Return [x, y] of the center of cell containing provided text 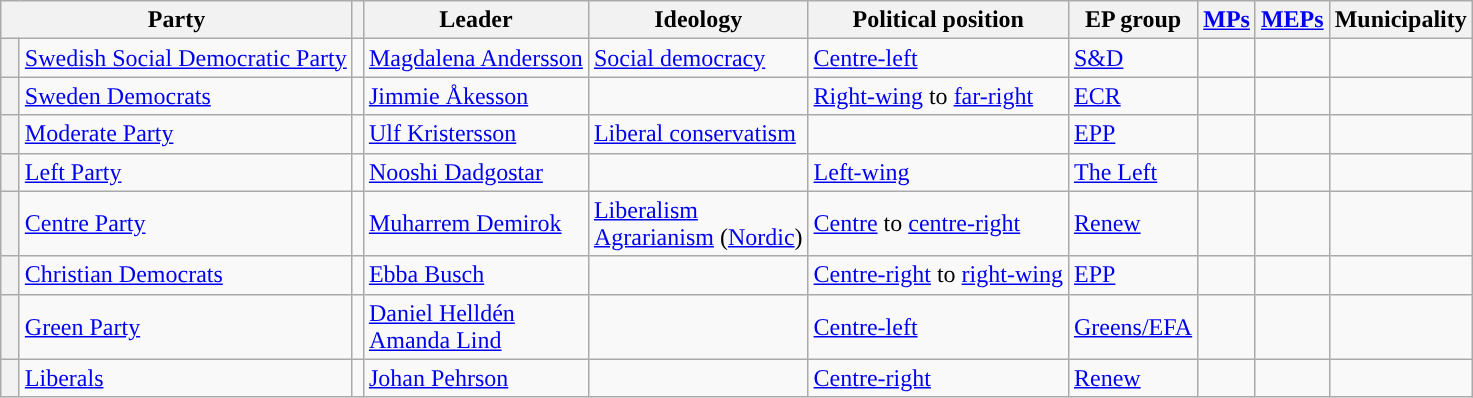
Social democracy [698, 58]
ECR [1132, 96]
Leader [476, 20]
S&D [1132, 58]
Liberals [186, 378]
Muharrem Demirok [476, 224]
Magdalena Andersson [476, 58]
Johan Pehrson [476, 378]
Right-wing to far-right [938, 96]
Ebba Busch [476, 275]
Moderate Party [186, 134]
LiberalismAgrarianism (Nordic) [698, 224]
Daniel HelldénAmanda Lind [476, 326]
Party [177, 20]
Christian Democrats [186, 275]
Greens/EFA [1132, 326]
MEPs [1292, 20]
Centre Party [186, 224]
Ideology [698, 20]
Sweden Democrats [186, 96]
The Left [1132, 172]
Swedish Social Democratic Party [186, 58]
Liberal conservatism [698, 134]
Green Party [186, 326]
Centre to centre-right [938, 224]
Municipality [1400, 20]
Political position [938, 20]
Centre-right to right-wing [938, 275]
Left Party [186, 172]
Centre-right [938, 378]
Nooshi Dadgostar [476, 172]
Ulf Kristersson [476, 134]
Jimmie Åkesson [476, 96]
EP group [1132, 20]
MPs [1227, 20]
Left-wing [938, 172]
